Scan for the cell matching the given text and deliver its (X, Y) coordinate at center. 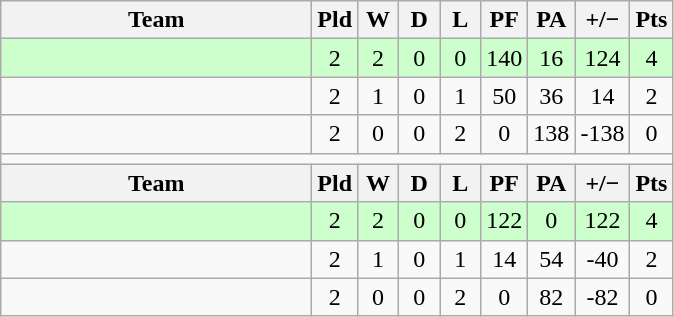
138 (552, 134)
36 (552, 96)
50 (504, 96)
-138 (602, 134)
140 (504, 58)
-40 (602, 259)
124 (602, 58)
16 (552, 58)
54 (552, 259)
-82 (602, 297)
82 (552, 297)
